Scan for the cell matching the given text and deliver its (X, Y) coordinate at center. 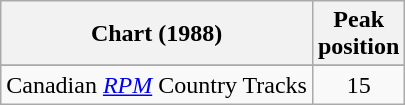
Canadian RPM Country Tracks (157, 85)
Chart (1988) (157, 34)
15 (358, 85)
Peakposition (358, 34)
